Return the [x, y] coordinate for the center point of the cell that contains the specified text.  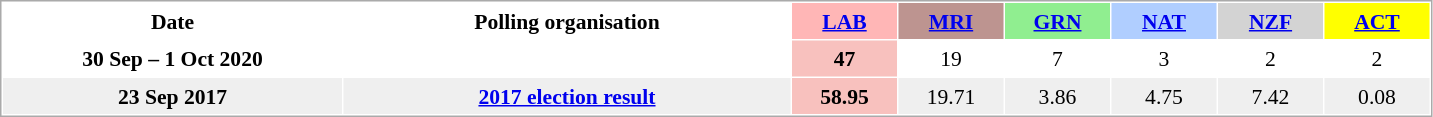
3.86 [1058, 96]
4.75 [1164, 96]
7.42 [1270, 96]
30 Sep – 1 Oct 2020 [172, 58]
NAT [1164, 21]
LAB [844, 21]
2017 election result [568, 96]
7 [1058, 58]
ACT [1376, 21]
Date [172, 21]
NZF [1270, 21]
0.08 [1376, 96]
47 [844, 58]
Polling organisation [568, 21]
58.95 [844, 96]
3 [1164, 58]
19.71 [950, 96]
23 Sep 2017 [172, 96]
19 [950, 58]
MRI [950, 21]
GRN [1058, 21]
